Output the [x, y] coordinate of the center of the cell containing the given text.  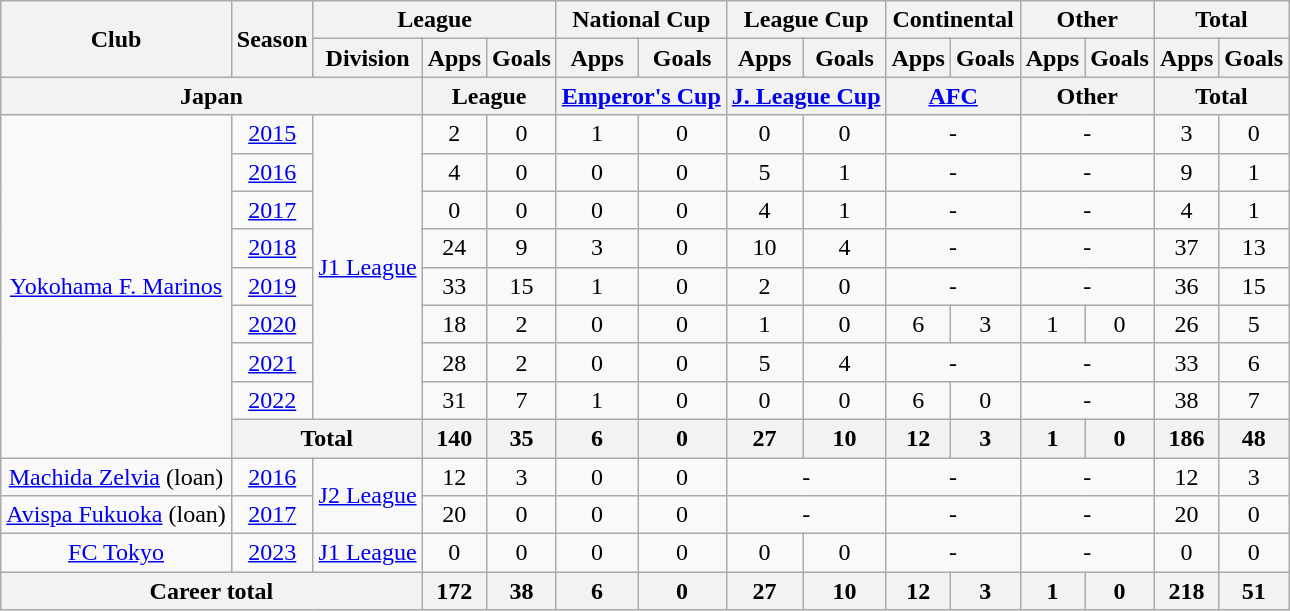
51 [1254, 591]
Avispa Fukuoka (loan) [116, 515]
2021 [272, 362]
J2 League [368, 496]
Emperor's Cup [641, 96]
J. League Cup [806, 96]
Division [368, 58]
28 [454, 362]
League Cup [806, 20]
36 [1186, 286]
31 [454, 400]
2023 [272, 553]
National Cup [641, 20]
Japan [212, 96]
2015 [272, 134]
37 [1186, 248]
2020 [272, 324]
48 [1254, 438]
Machida Zelvia (loan) [116, 477]
2019 [272, 286]
AFC [953, 96]
172 [454, 591]
18 [454, 324]
218 [1186, 591]
Season [272, 39]
Club [116, 39]
Yokohama F. Marinos [116, 286]
2018 [272, 248]
140 [454, 438]
26 [1186, 324]
186 [1186, 438]
24 [454, 248]
Continental [953, 20]
2022 [272, 400]
35 [522, 438]
FC Tokyo [116, 553]
Career total [212, 591]
13 [1254, 248]
